Provide the (x, y) coordinate of the cell's center where the given text is located.  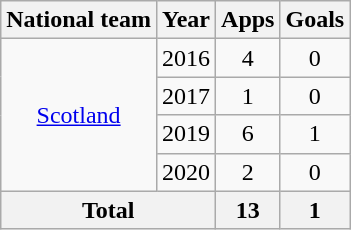
2 (248, 172)
2016 (186, 58)
2020 (186, 172)
13 (248, 210)
4 (248, 58)
Total (108, 210)
Apps (248, 20)
Scotland (79, 115)
National team (79, 20)
6 (248, 134)
Goals (315, 20)
2019 (186, 134)
2017 (186, 96)
Year (186, 20)
